Capture the cell that displays the provided text and extract its [X, Y] central coordinate. 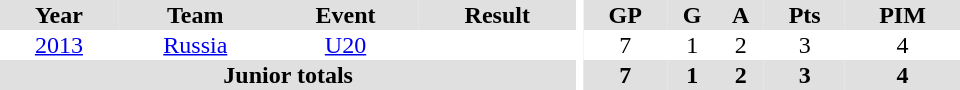
Russia [196, 45]
U20 [346, 45]
PIM [902, 15]
GP [625, 15]
Result [497, 15]
Pts [804, 15]
Event [346, 15]
A [740, 15]
Junior totals [288, 75]
G [692, 15]
2013 [59, 45]
Team [196, 15]
Year [59, 15]
